Return the [x, y] coordinate for the center point of the cell that contains the specified text.  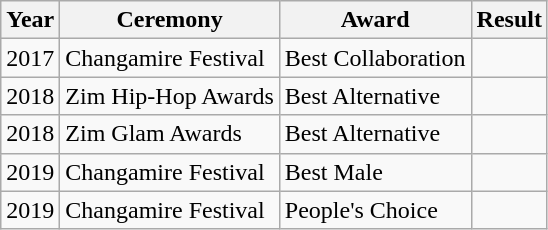
Zim Glam Awards [170, 134]
Ceremony [170, 20]
Year [30, 20]
Best Male [375, 172]
Result [509, 20]
Award [375, 20]
2017 [30, 58]
Zim Hip-Hop Awards [170, 96]
Best Collaboration [375, 58]
People's Choice [375, 210]
